Return [X, Y] of the center of cell containing provided text 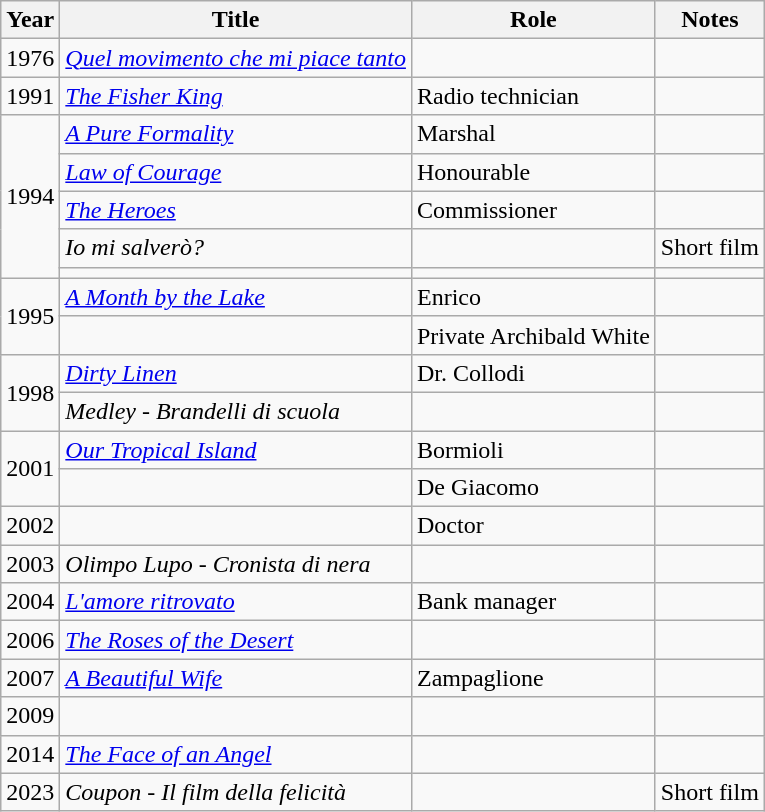
1994 [30, 196]
Private Archibald White [533, 335]
Notes [710, 20]
2014 [30, 754]
The Roses of the Desert [236, 640]
The Fisher King [236, 96]
Quel movimento che mi piace tanto [236, 58]
Year [30, 20]
Dirty Linen [236, 373]
2003 [30, 564]
De Giacomo [533, 488]
Zampaglione [533, 678]
Honourable [533, 172]
Olimpo Lupo - Cronista di nera [236, 564]
Law of Courage [236, 172]
2001 [30, 468]
1998 [30, 392]
Our Tropical Island [236, 449]
Marshal [533, 134]
Enrico [533, 297]
Coupon - Il film della felicità [236, 792]
Io mi salverò? [236, 248]
A Pure Formality [236, 134]
2007 [30, 678]
L'amore ritrovato [236, 602]
Role [533, 20]
2009 [30, 716]
The Face of an Angel [236, 754]
2023 [30, 792]
2004 [30, 602]
A Beautiful Wife [236, 678]
Doctor [533, 526]
Title [236, 20]
Bormioli [533, 449]
Medley - Brandelli di scuola [236, 411]
Radio technician [533, 96]
The Heroes [236, 210]
Bank manager [533, 602]
1991 [30, 96]
Commissioner [533, 210]
2006 [30, 640]
1995 [30, 316]
1976 [30, 58]
A Month by the Lake [236, 297]
Dr. Collodi [533, 373]
2002 [30, 526]
